Pinpoint the cell where the given text exists, returning its (X, Y) midpoint coordinate. 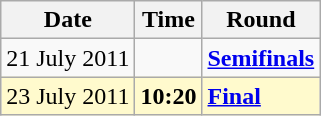
Semifinals (261, 58)
Time (168, 20)
Date (68, 20)
10:20 (168, 96)
Final (261, 96)
Round (261, 20)
21 July 2011 (68, 58)
23 July 2011 (68, 96)
